For the text-containing cell, return its midpoint in [X, Y] coordinate format. 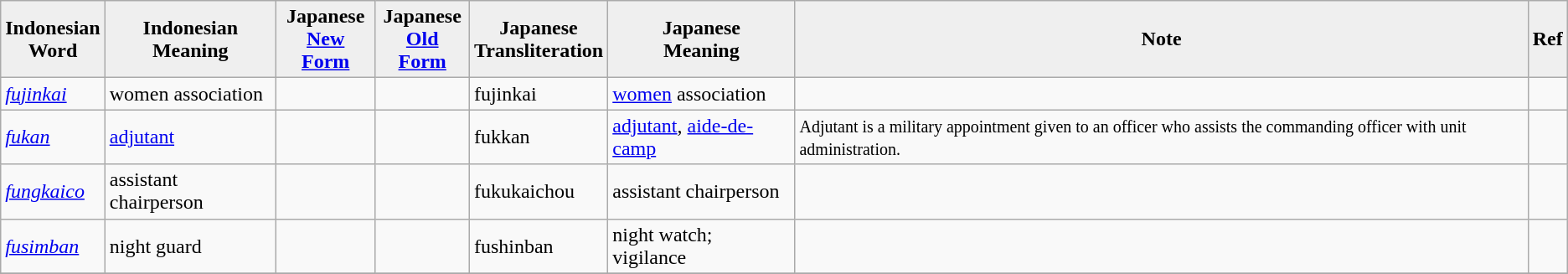
fushinban [538, 246]
fungkaico [53, 191]
Japanese New Form [325, 39]
Japanese Meaning [702, 39]
Indonesian Meaning [190, 39]
Adjutant is a military appointment given to an officer who assists the commanding officer with unit administration. [1161, 137]
night guard [190, 246]
fukukaichou [538, 191]
Indonesian Word [53, 39]
Ref [1548, 39]
Japanese Transliteration [538, 39]
Note [1161, 39]
night watch; vigilance [702, 246]
adjutant [190, 137]
fukan [53, 137]
adjutant, aide-de-camp [702, 137]
Japanese Old Form [422, 39]
fusimban [53, 246]
fukkan [538, 137]
